Identify which cell holds the provided text, then report its [x, y] central coordinate. 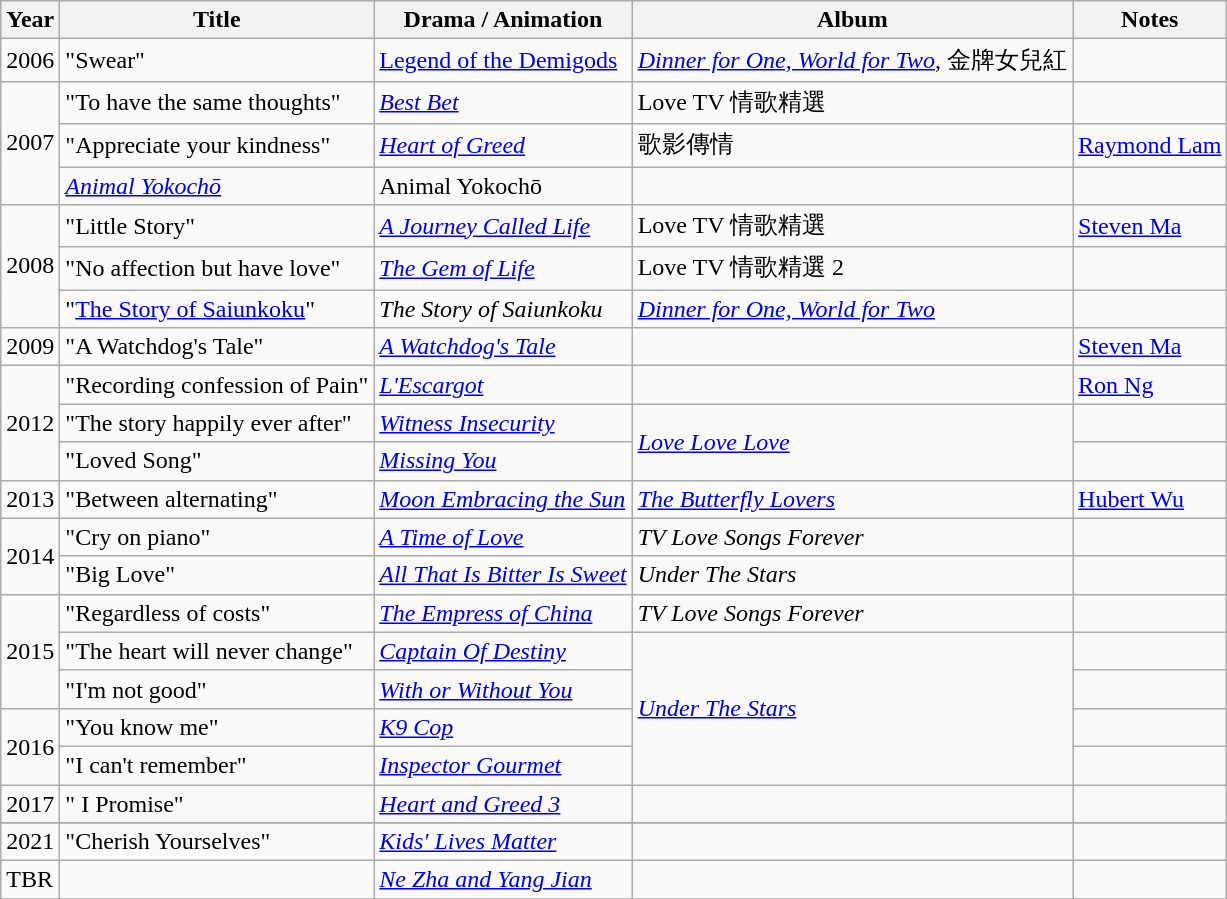
Raymond Lam [1150, 146]
Title [217, 20]
"Big Love" [217, 575]
"Cherish Yourselves" [217, 842]
"Appreciate your kindness" [217, 146]
Love Love Love [852, 442]
Dinner for One, World for Two, 金牌女兒紅 [852, 60]
"The story happily ever after" [217, 423]
Ron Ng [1150, 385]
Heart and Greed 3 [503, 803]
2006 [30, 60]
K9 Cop [503, 727]
The Gem of Life [503, 268]
2007 [30, 142]
"Recording confession of Pain" [217, 385]
"Little Story" [217, 226]
With or Without You [503, 689]
"The heart will never change" [217, 651]
"You know me" [217, 727]
2009 [30, 347]
The Story of Saiunkoku [503, 309]
All That Is Bitter Is Sweet [503, 575]
Witness Insecurity [503, 423]
L'Escargot [503, 385]
A Watchdog's Tale [503, 347]
Inspector Gourmet [503, 765]
Legend of the Demigods [503, 60]
Moon Embracing the Sun [503, 499]
A Time of Love [503, 537]
2008 [30, 266]
"I can't remember" [217, 765]
歌影傳情 [852, 146]
2017 [30, 803]
"No affection but have love" [217, 268]
"Swear" [217, 60]
Best Bet [503, 102]
A Journey Called Life [503, 226]
"Cry on piano" [217, 537]
Notes [1150, 20]
2013 [30, 499]
Captain Of Destiny [503, 651]
2015 [30, 651]
2016 [30, 746]
Missing You [503, 461]
Drama / Animation [503, 20]
The Butterfly Lovers [852, 499]
2021 [30, 842]
"Between alternating" [217, 499]
"A Watchdog's Tale" [217, 347]
"The Story of Saiunkoku" [217, 309]
Love TV 情歌精選 2 [852, 268]
"I'm not good" [217, 689]
The Empress of China [503, 613]
"To have the same thoughts" [217, 102]
Hubert Wu [1150, 499]
Heart of Greed [503, 146]
Ne Zha and Yang Jian [503, 880]
"Loved Song" [217, 461]
" I Promise" [217, 803]
Kids' Lives Matter [503, 842]
Album [852, 20]
Dinner for One, World for Two [852, 309]
2012 [30, 423]
TBR [30, 880]
"Regardless of costs" [217, 613]
Year [30, 20]
2014 [30, 556]
